Identify which cell holds the provided text, then report its [x, y] central coordinate. 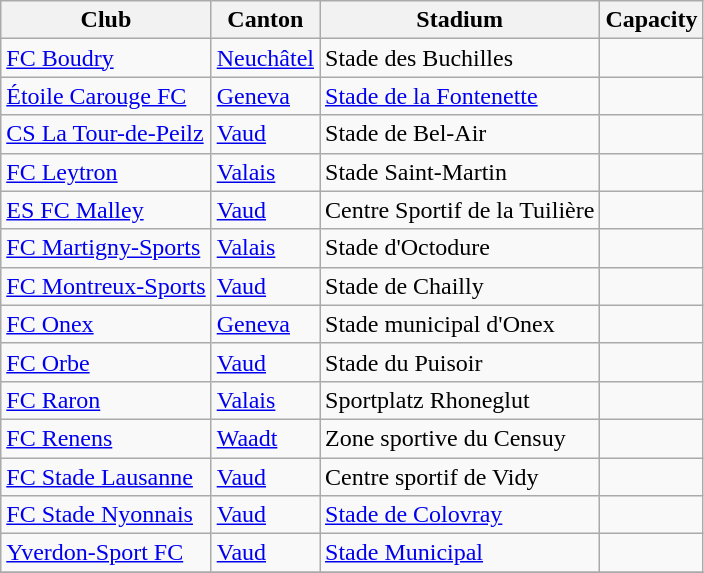
FC Orbe [106, 362]
FC Renens [106, 438]
Stade Saint-Martin [460, 172]
Stade d'Octodure [460, 248]
Stade des Buchilles [460, 58]
FC Stade Nyonnais [106, 515]
Centre sportif de Vidy [460, 477]
Neuchâtel [265, 58]
FC Boudry [106, 58]
Stade du Puisoir [460, 362]
FC Raron [106, 400]
FC Onex [106, 324]
Zone sportive du Censuy [460, 438]
Capacity [652, 20]
Canton [265, 20]
FC Leytron [106, 172]
Centre Sportif de la Tuilière [460, 210]
Stade de Chailly [460, 286]
Club [106, 20]
Stade de la Fontenette [460, 96]
Stade de Bel-Air [460, 134]
ES FC Malley [106, 210]
Waadt [265, 438]
Sportplatz Rhoneglut [460, 400]
Stade Municipal [460, 553]
Yverdon-Sport FC [106, 553]
Stadium [460, 20]
CS La Tour-de-Peilz [106, 134]
FC Stade Lausanne [106, 477]
Stade de Colovray [460, 515]
FC Montreux-Sports [106, 286]
FC Martigny-Sports [106, 248]
Étoile Carouge FC [106, 96]
Stade municipal d'Onex [460, 324]
